Scan for the cell matching the given text and deliver its [X, Y] coordinate at center. 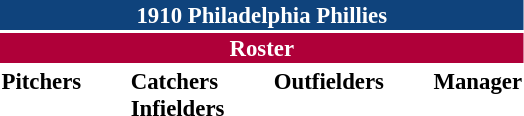
1910 Philadelphia Phillies [262, 15]
Roster [262, 48]
